Find where the given text appears and provide that cell's center as (x, y) coordinate. 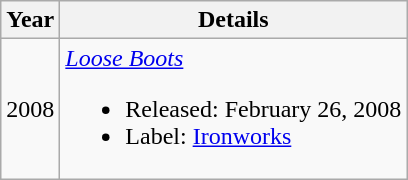
Year (30, 20)
2008 (30, 109)
Loose BootsReleased: February 26, 2008Label: Ironworks (234, 109)
Details (234, 20)
